Detect which cell encompasses the target text, then output its [x, y] center coordinate. 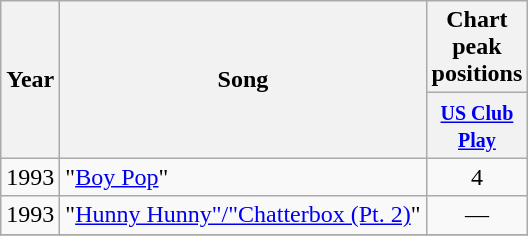
Year [30, 80]
Song [243, 80]
"Boy Pop" [243, 177]
4 [477, 177]
"Hunny Hunny"/"Chatterbox (Pt. 2)" [243, 215]
Chart peak positions [477, 47]
US Club Play [477, 126]
— [477, 215]
